For the text-containing cell, return its midpoint in (x, y) coordinate format. 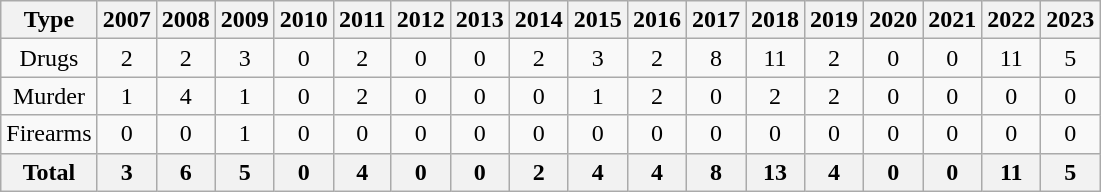
2007 (126, 20)
2019 (834, 20)
Murder (49, 96)
2023 (1070, 20)
2014 (538, 20)
2017 (716, 20)
2011 (362, 20)
2009 (244, 20)
2010 (304, 20)
2012 (420, 20)
Type (49, 20)
2018 (776, 20)
2015 (598, 20)
2013 (480, 20)
2022 (1012, 20)
Total (49, 172)
Firearms (49, 134)
2008 (186, 20)
2020 (894, 20)
2016 (656, 20)
2021 (952, 20)
13 (776, 172)
6 (186, 172)
Drugs (49, 58)
